Search for the cell housing the specified text and yield its (x, y) center coordinate. 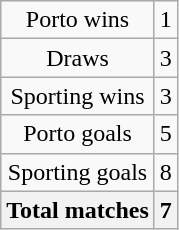
1 (166, 20)
Porto goals (78, 134)
Sporting goals (78, 172)
8 (166, 172)
Porto wins (78, 20)
Total matches (78, 210)
5 (166, 134)
Draws (78, 58)
7 (166, 210)
Sporting wins (78, 96)
